Return the (X, Y) coordinate for the center point of the cell that contains the specified text.  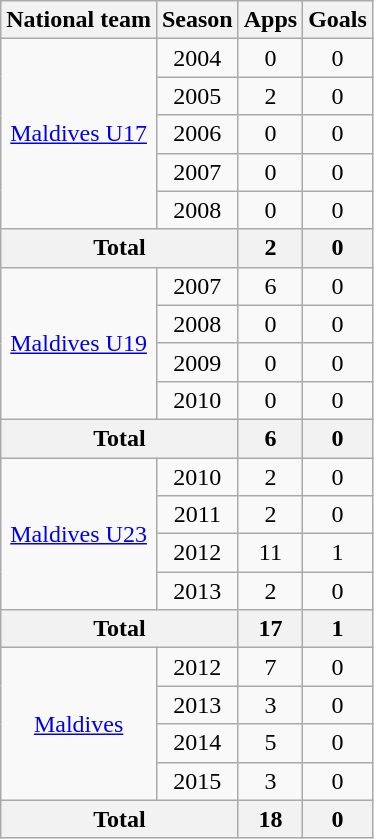
Maldives U17 (79, 134)
Maldives (79, 724)
7 (270, 667)
2015 (197, 781)
2005 (197, 96)
2006 (197, 134)
17 (270, 629)
18 (270, 819)
2004 (197, 58)
Goals (338, 20)
National team (79, 20)
Apps (270, 20)
11 (270, 553)
Maldives U19 (79, 343)
2011 (197, 515)
Maldives U23 (79, 534)
2009 (197, 362)
2014 (197, 743)
Season (197, 20)
5 (270, 743)
